From the cell containing the given text, extract its center point as (X, Y) coordinate. 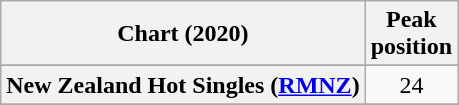
New Zealand Hot Singles (RMNZ) (183, 85)
Peakposition (411, 34)
Chart (2020) (183, 34)
24 (411, 85)
